Capture the cell that displays the provided text and extract its [x, y] central coordinate. 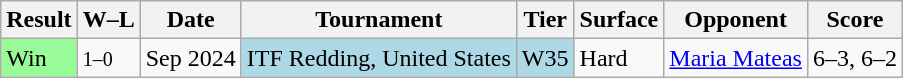
Tier [545, 20]
Result [39, 20]
1–0 [108, 58]
Maria Mateas [736, 58]
Score [854, 20]
Opponent [736, 20]
W35 [545, 58]
Hard [619, 58]
Sep 2024 [190, 58]
Surface [619, 20]
6–3, 6–2 [854, 58]
Date [190, 20]
Win [39, 58]
ITF Redding, United States [378, 58]
W–L [108, 20]
Tournament [378, 20]
